Find where the given text appears and provide that cell's center as [x, y] coordinate. 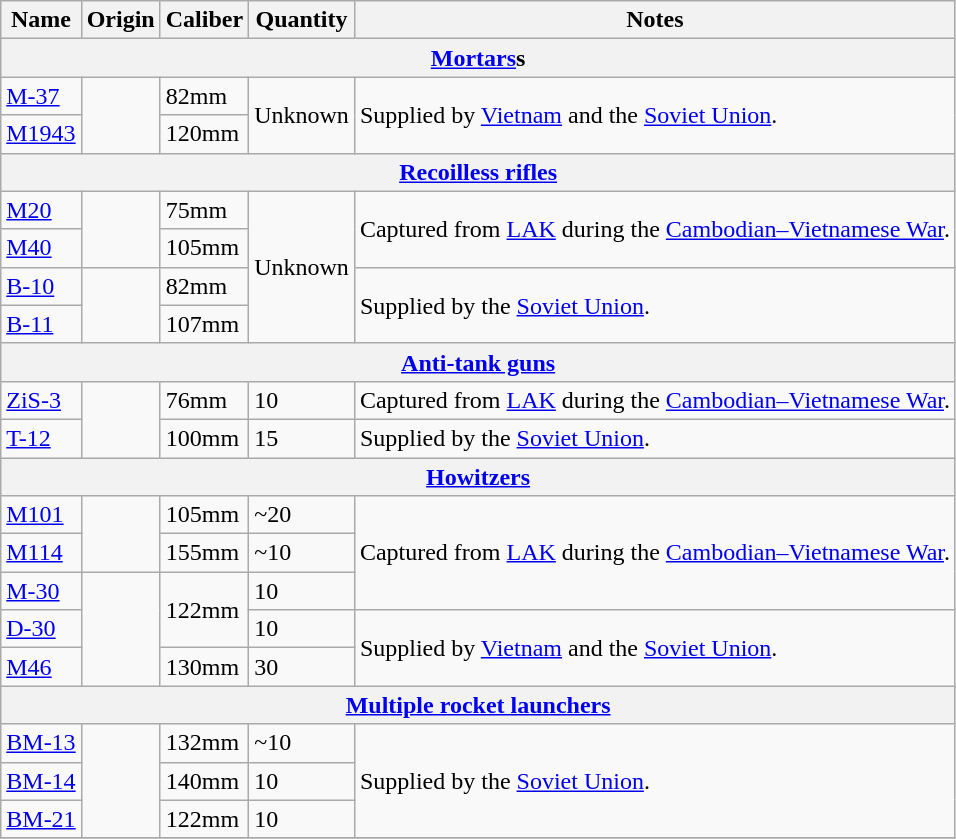
100mm [204, 438]
T-12 [41, 438]
Name [41, 20]
M20 [41, 210]
Recoilless rifles [478, 172]
B-10 [41, 286]
140mm [204, 781]
BM-13 [41, 743]
D-30 [41, 629]
M40 [41, 248]
120mm [204, 134]
M46 [41, 667]
~20 [302, 515]
BM-14 [41, 781]
Origin [120, 20]
Caliber [204, 20]
M-30 [41, 591]
Quantity [302, 20]
155mm [204, 553]
Mortarss [478, 58]
BM-21 [41, 819]
M1943 [41, 134]
Anti-tank guns [478, 362]
30 [302, 667]
Notes [654, 20]
132mm [204, 743]
M101 [41, 515]
M-37 [41, 96]
130mm [204, 667]
Howitzers [478, 477]
Multiple rocket launchers [478, 705]
15 [302, 438]
76mm [204, 400]
M114 [41, 553]
75mm [204, 210]
B-11 [41, 324]
107mm [204, 324]
ZiS-3 [41, 400]
